Provide the (x, y) coordinate of the cell's center where the given text is located.  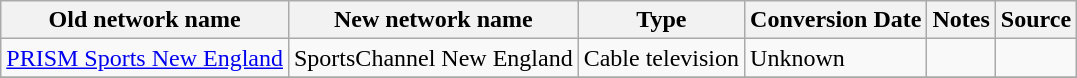
Notes (961, 20)
Old network name (145, 20)
Unknown (836, 58)
Type (661, 20)
New network name (433, 20)
Cable television (661, 58)
Source (1036, 20)
SportsChannel New England (433, 58)
PRISM Sports New England (145, 58)
Conversion Date (836, 20)
